For the text-containing cell, return its midpoint in (X, Y) coordinate format. 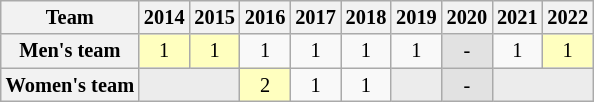
2015 (214, 17)
2019 (416, 17)
2017 (315, 17)
2 (265, 85)
2022 (567, 17)
2020 (467, 17)
2014 (164, 17)
2016 (265, 17)
Men's team (70, 51)
Women's team (70, 85)
2018 (366, 17)
2021 (517, 17)
Team (70, 17)
